Find where the given text appears and provide that cell's center as [X, Y] coordinate. 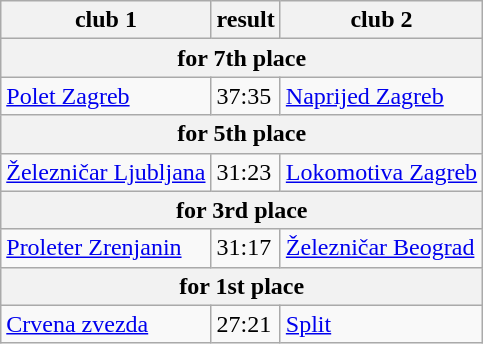
Polet Zagreb [106, 96]
for 5th place [242, 134]
Železničar Ljubljana [106, 172]
Crvena zvezda [106, 324]
result [246, 20]
Proleter Zrenjanin [106, 248]
Naprijed Zagreb [381, 96]
37:35 [246, 96]
club 1 [106, 20]
Lokomotiva Zagreb [381, 172]
31:17 [246, 248]
31:23 [246, 172]
for 1st place [242, 286]
for 7th place [242, 58]
27:21 [246, 324]
for 3rd place [242, 210]
Split [381, 324]
Železničar Beograd [381, 248]
club 2 [381, 20]
